Provide the [x, y] coordinate of the cell's center where the given text is located.  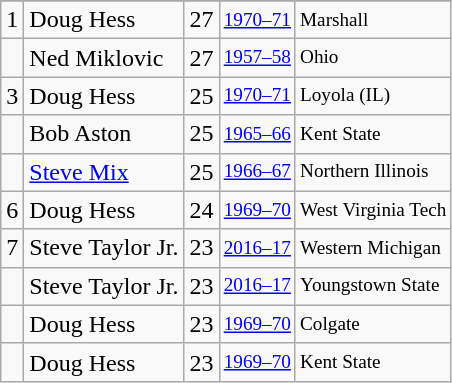
Bob Aston [104, 134]
Loyola (IL) [372, 96]
Ned Miklovic [104, 58]
Youngstown State [372, 286]
West Virginia Tech [372, 210]
Steve Mix [104, 172]
Western Michigan [372, 248]
1966–67 [257, 172]
7 [12, 248]
1957–58 [257, 58]
Colgate [372, 324]
24 [202, 210]
1965–66 [257, 134]
Ohio [372, 58]
Northern Illinois [372, 172]
3 [12, 96]
Marshall [372, 20]
6 [12, 210]
1 [12, 20]
